Detect which cell encompasses the target text, then output its [X, Y] center coordinate. 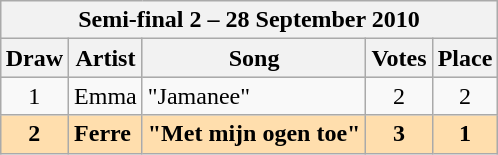
Artist [106, 58]
Semi-final 2 – 28 September 2010 [249, 20]
"Jamanee" [254, 96]
"Met mijn ogen toe" [254, 134]
Draw [34, 58]
Song [254, 58]
Votes [399, 58]
Emma [106, 96]
3 [399, 134]
Ferre [106, 134]
Place [465, 58]
